Find where the given text appears and provide that cell's center as [X, Y] coordinate. 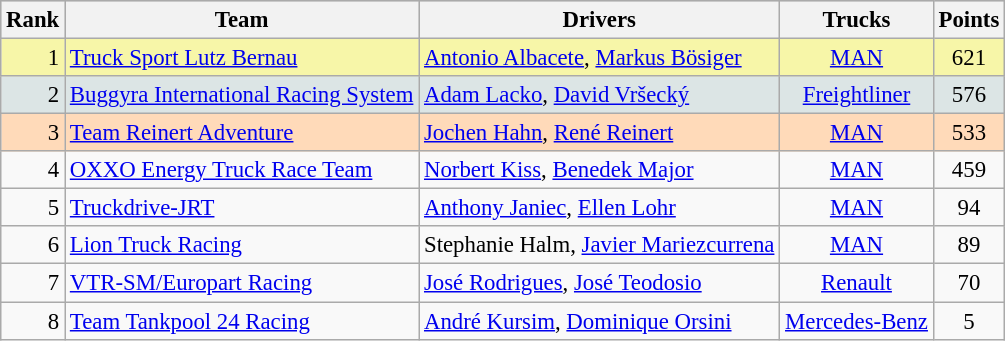
Norbert Kiss, Benedek Major [600, 170]
Drivers [600, 20]
1 [33, 58]
Team Reinert Adventure [242, 133]
89 [968, 245]
Anthony Janiec, Ellen Lohr [600, 208]
Trucks [857, 20]
Lion Truck Racing [242, 245]
Points [968, 20]
André Kursim, Dominique Orsini [600, 321]
Stephanie Halm, Javier Mariezcurrena [600, 245]
70 [968, 283]
2 [33, 95]
Mercedes-Benz [857, 321]
8 [33, 321]
Adam Lacko, David Vršecký [600, 95]
Jochen Hahn, René Reinert [600, 133]
621 [968, 58]
OXXO Energy Truck Race Team [242, 170]
Team [242, 20]
533 [968, 133]
94 [968, 208]
Truckdrive-JRT [242, 208]
6 [33, 245]
Antonio Albacete, Markus Bösiger [600, 58]
Renault [857, 283]
Freightliner [857, 95]
7 [33, 283]
459 [968, 170]
4 [33, 170]
Rank [33, 20]
Team Tankpool 24 Racing [242, 321]
José Rodrigues, José Teodosio [600, 283]
Truck Sport Lutz Bernau [242, 58]
3 [33, 133]
Buggyra International Racing System [242, 95]
VTR-SM/Europart Racing [242, 283]
576 [968, 95]
